Output the [x, y] coordinate of the center of the cell containing the given text.  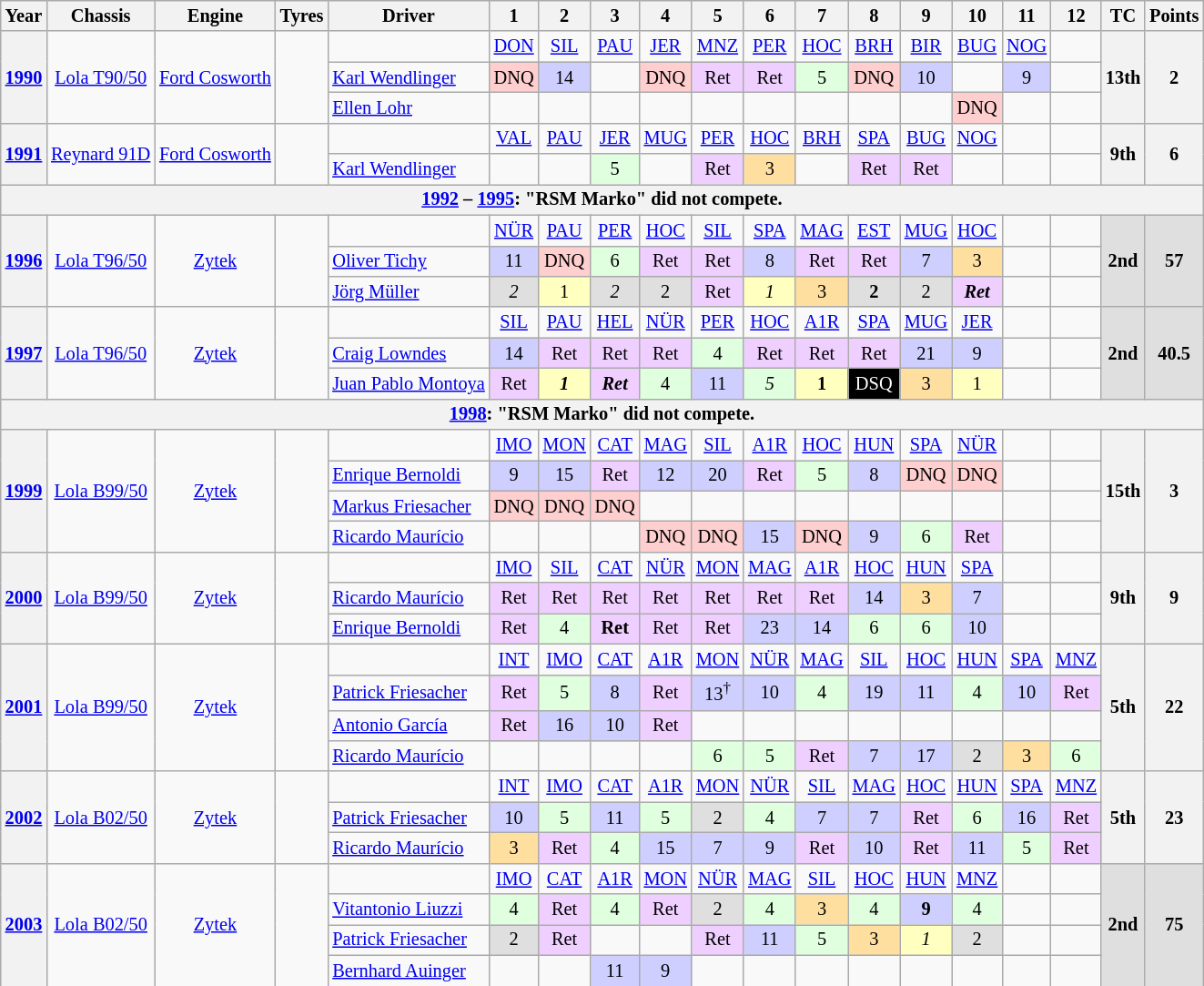
13† [717, 692]
2002 [24, 818]
Markus Friesacher [408, 506]
17 [926, 756]
Juan Pablo Montoya [408, 383]
Reynard 91D [100, 153]
DON [514, 46]
BIR [926, 46]
1996 [24, 260]
Oliver Tichy [408, 261]
13th [1123, 76]
Jörg Müller [408, 291]
TC [1123, 15]
2000 [24, 597]
1990 [24, 76]
Tyres [302, 15]
EST [874, 230]
1992 – 1995: "RSM Marko" did not compete. [602, 199]
Points [1174, 15]
20 [717, 475]
HEL [615, 322]
Lola T90/50 [100, 76]
Chassis [100, 15]
Engine [215, 15]
2003 [24, 925]
1991 [24, 153]
Year [24, 15]
40.5 [1174, 353]
Craig Lowndes [408, 353]
15th [1123, 492]
57 [1174, 260]
Vitantonio Liuzzi [408, 910]
VAL [514, 138]
2001 [24, 707]
Antonio García [408, 726]
Driver [408, 15]
22 [1174, 707]
DSQ [874, 383]
21 [926, 353]
Bernhard Auinger [408, 971]
75 [1174, 925]
1997 [24, 353]
1998: "RSM Marko" did not compete. [602, 414]
1999 [24, 492]
19 [874, 692]
Ellen Lohr [408, 107]
